Determine the [x, y] coordinate at the center of the cell enclosing the given text.  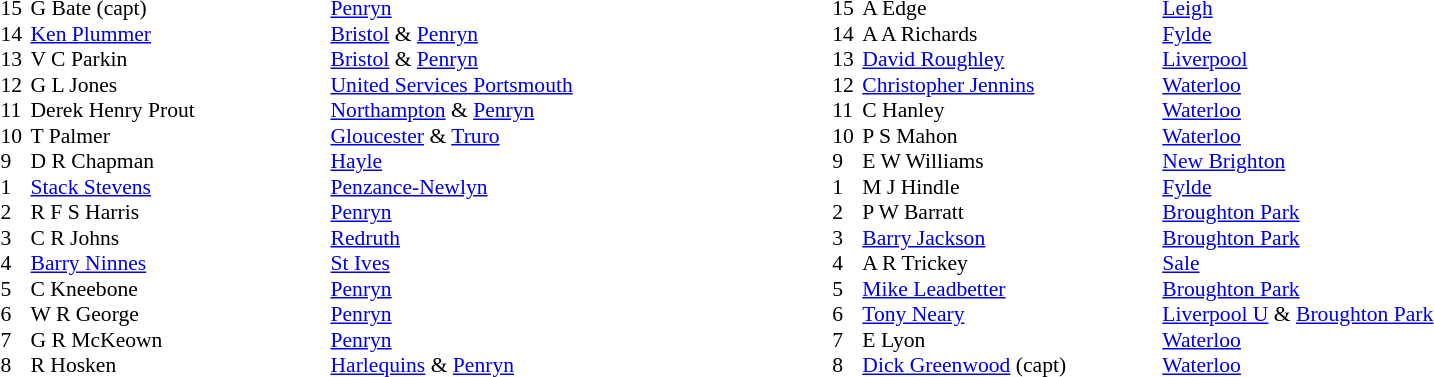
Gloucester & Truro [451, 136]
Christopher Jennins [1012, 85]
Northampton & Penryn [451, 111]
Sale [1298, 263]
Ken Plummer [180, 34]
St Ives [451, 263]
A R Trickey [1012, 263]
C R Johns [180, 238]
Derek Henry Prout [180, 111]
C Kneebone [180, 289]
Mike Leadbetter [1012, 289]
Barry Jackson [1012, 238]
P S Mahon [1012, 136]
Barry Ninnes [180, 263]
W R George [180, 315]
E W Williams [1012, 161]
A A Richards [1012, 34]
G L Jones [180, 85]
V C Parkin [180, 59]
C Hanley [1012, 111]
New Brighton [1298, 161]
Stack Stevens [180, 187]
Redruth [451, 238]
M J Hindle [1012, 187]
Penzance-Newlyn [451, 187]
T Palmer [180, 136]
United Services Portsmouth [451, 85]
D R Chapman [180, 161]
P W Barratt [1012, 213]
Hayle [451, 161]
Tony Neary [1012, 315]
Liverpool [1298, 59]
E Lyon [1012, 340]
G R McKeown [180, 340]
Liverpool U & Broughton Park [1298, 315]
David Roughley [1012, 59]
R F S Harris [180, 213]
